Search for the cell housing the specified text and yield its (x, y) center coordinate. 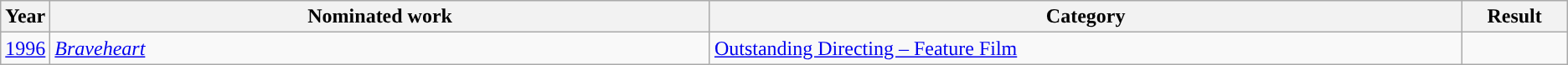
Result (1514, 17)
Nominated work (380, 17)
Outstanding Directing – Feature Film (1086, 48)
1996 (25, 48)
Braveheart (380, 48)
Category (1086, 17)
Year (25, 17)
